Search for the cell housing the specified text and yield its [X, Y] center coordinate. 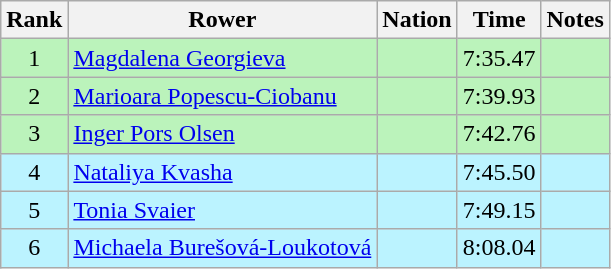
1 [34, 58]
5 [34, 210]
Time [499, 20]
8:08.04 [499, 248]
Magdalena Georgieva [222, 58]
7:42.76 [499, 134]
Nataliya Kvasha [222, 172]
7:35.47 [499, 58]
Rower [222, 20]
Nation [417, 20]
3 [34, 134]
Marioara Popescu-Ciobanu [222, 96]
Inger Pors Olsen [222, 134]
Tonia Svaier [222, 210]
6 [34, 248]
2 [34, 96]
Notes [575, 20]
7:45.50 [499, 172]
7:39.93 [499, 96]
Michaela Burešová-Loukotová [222, 248]
7:49.15 [499, 210]
4 [34, 172]
Rank [34, 20]
